For the text-containing cell, return its midpoint in (X, Y) coordinate format. 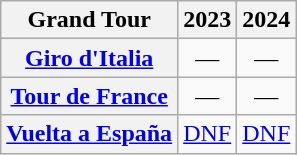
2024 (266, 20)
Tour de France (90, 96)
Vuelta a España (90, 134)
Giro d'Italia (90, 58)
Grand Tour (90, 20)
2023 (208, 20)
